Scan for the cell matching the given text and deliver its [X, Y] coordinate at center. 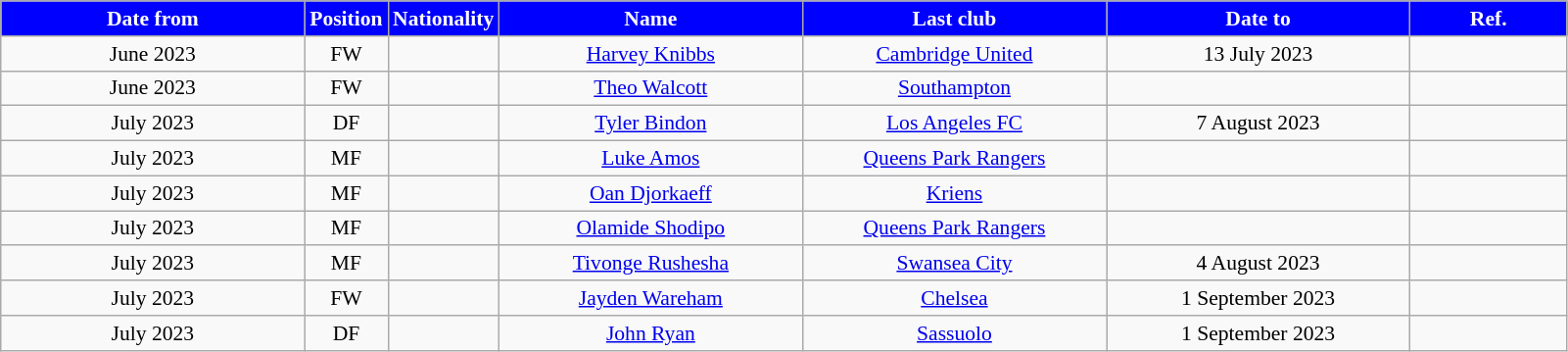
4 August 2023 [1259, 264]
Name [650, 19]
13 July 2023 [1259, 54]
Olamide Shodipo [650, 228]
Nationality [443, 19]
Date to [1259, 19]
Last club [954, 19]
John Ryan [650, 333]
Luke Amos [650, 159]
Jayden Wareham [650, 298]
Tivonge Rushesha [650, 264]
Cambridge United [954, 54]
Los Angeles FC [954, 124]
Tyler Bindon [650, 124]
7 August 2023 [1259, 124]
Oan Djorkaeff [650, 193]
Date from [153, 19]
Swansea City [954, 264]
Sassuolo [954, 333]
Position [347, 19]
Southampton [954, 88]
Harvey Knibbs [650, 54]
Chelsea [954, 298]
Ref. [1489, 19]
Theo Walcott [650, 88]
Kriens [954, 193]
